Search for the cell housing the specified text and yield its [x, y] center coordinate. 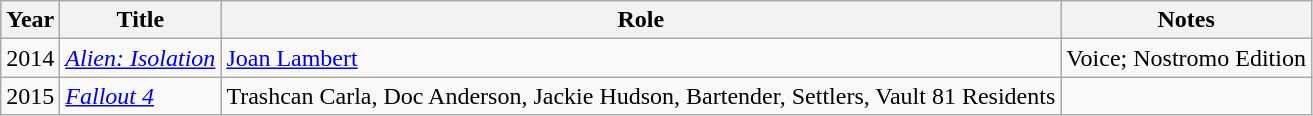
Title [140, 20]
Alien: Isolation [140, 58]
2014 [30, 58]
2015 [30, 96]
Joan Lambert [641, 58]
Year [30, 20]
Role [641, 20]
Notes [1186, 20]
Fallout 4 [140, 96]
Trashcan Carla, Doc Anderson, Jackie Hudson, Bartender, Settlers, Vault 81 Residents [641, 96]
Voice; Nostromo Edition [1186, 58]
